Scan for the cell matching the given text and deliver its (x, y) coordinate at center. 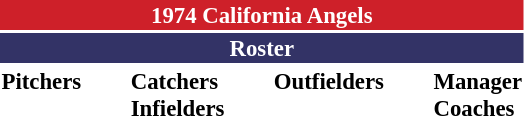
1974 California Angels (262, 15)
Roster (262, 48)
